Return the (x, y) coordinate for the center point of the cell that contains the specified text.  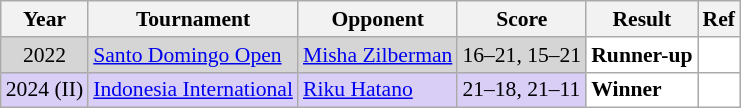
16–21, 15–21 (522, 55)
Misha Zilberman (378, 55)
Winner (642, 90)
Riku Hatano (378, 90)
2022 (44, 55)
Result (642, 19)
2024 (II) (44, 90)
21–18, 21–11 (522, 90)
Indonesia International (193, 90)
Year (44, 19)
Ref (719, 19)
Santo Domingo Open (193, 55)
Runner-up (642, 55)
Score (522, 19)
Opponent (378, 19)
Tournament (193, 19)
